Pinpoint the cell where the given text exists, returning its (x, y) midpoint coordinate. 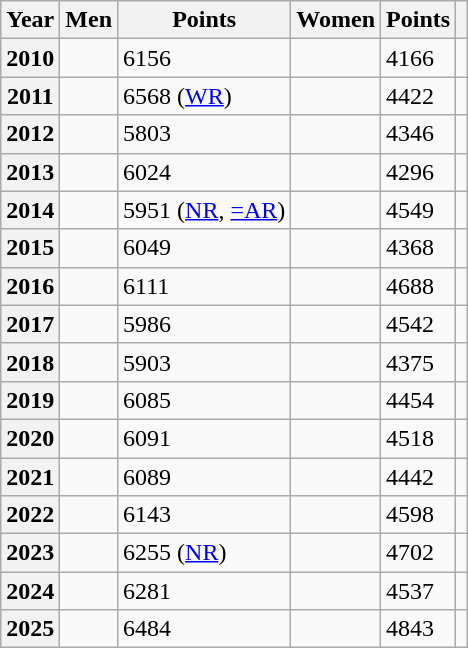
6281 (204, 591)
2019 (30, 400)
4537 (418, 591)
4688 (418, 286)
2020 (30, 438)
2023 (30, 553)
4166 (418, 58)
4598 (418, 515)
6085 (204, 400)
4346 (418, 134)
6484 (204, 629)
4296 (418, 172)
4542 (418, 324)
6111 (204, 286)
2025 (30, 629)
5951 (NR, =AR) (204, 210)
4454 (418, 400)
Women (336, 20)
Year (30, 20)
Men (89, 20)
4549 (418, 210)
2011 (30, 96)
4375 (418, 362)
6143 (204, 515)
2022 (30, 515)
2010 (30, 58)
2024 (30, 591)
4442 (418, 477)
6091 (204, 438)
6255 (NR) (204, 553)
5986 (204, 324)
2015 (30, 248)
6568 (WR) (204, 96)
2014 (30, 210)
5803 (204, 134)
2016 (30, 286)
6089 (204, 477)
4702 (418, 553)
2017 (30, 324)
2013 (30, 172)
6049 (204, 248)
2012 (30, 134)
4518 (418, 438)
4422 (418, 96)
6024 (204, 172)
4368 (418, 248)
5903 (204, 362)
2018 (30, 362)
2021 (30, 477)
6156 (204, 58)
4843 (418, 629)
